Output the [x, y] coordinate of the center of the cell containing the given text.  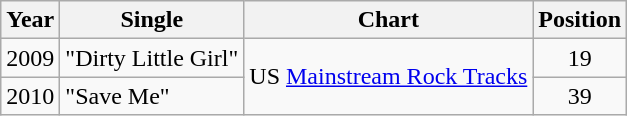
2010 [30, 96]
Chart [388, 20]
Position [580, 20]
"Save Me" [152, 96]
Year [30, 20]
Single [152, 20]
"Dirty Little Girl" [152, 58]
2009 [30, 58]
19 [580, 58]
US Mainstream Rock Tracks [388, 77]
39 [580, 96]
